Identify which cell holds the provided text, then report its [x, y] central coordinate. 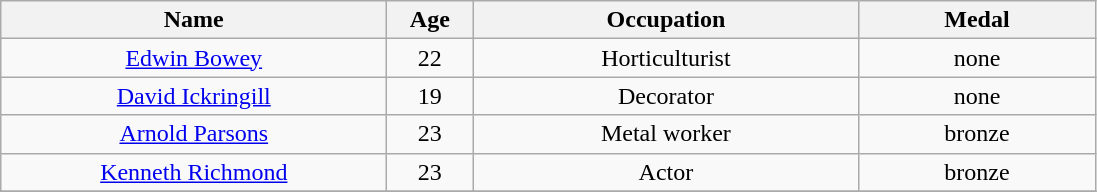
David Ickringill [194, 96]
Name [194, 20]
Decorator [666, 96]
Metal worker [666, 134]
Edwin Bowey [194, 58]
Kenneth Richmond [194, 172]
Medal [977, 20]
22 [430, 58]
Horticulturist [666, 58]
Arnold Parsons [194, 134]
19 [430, 96]
Occupation [666, 20]
Actor [666, 172]
Age [430, 20]
